Return (x, y) of the center of cell containing provided text 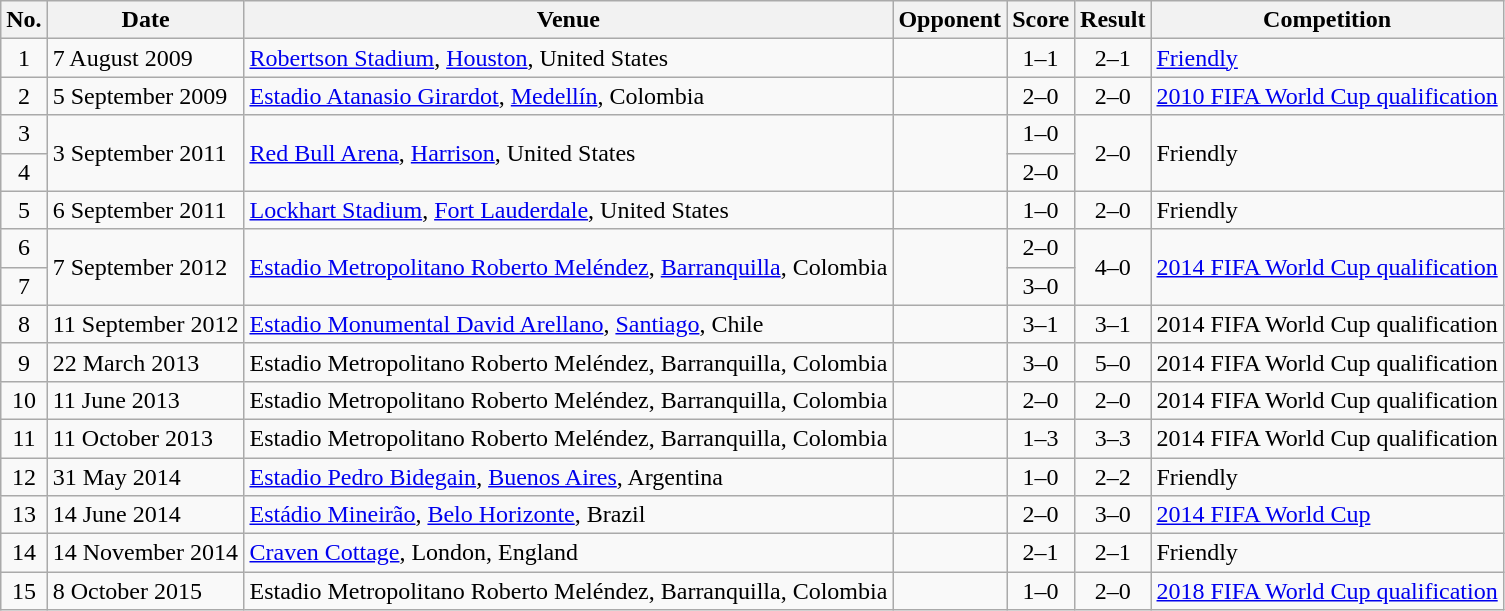
7 August 2009 (146, 58)
Craven Cottage, London, England (568, 553)
4 (24, 172)
10 (24, 400)
14 (24, 553)
Estádio Mineirão, Belo Horizonte, Brazil (568, 515)
14 November 2014 (146, 553)
6 (24, 248)
2–2 (1113, 477)
1–1 (1041, 58)
11 October 2013 (146, 438)
2014 FIFA World Cup (1327, 515)
22 March 2013 (146, 362)
Estadio Pedro Bidegain, Buenos Aires, Argentina (568, 477)
Opponent (950, 20)
8 (24, 324)
No. (24, 20)
7 (24, 286)
Venue (568, 20)
2 (24, 96)
Lockhart Stadium, Fort Lauderdale, United States (568, 210)
11 (24, 438)
5–0 (1113, 362)
Score (1041, 20)
9 (24, 362)
13 (24, 515)
Result (1113, 20)
Robertson Stadium, Houston, United States (568, 58)
Date (146, 20)
3–3 (1113, 438)
2010 FIFA World Cup qualification (1327, 96)
7 September 2012 (146, 267)
1–3 (1041, 438)
6 September 2011 (146, 210)
8 October 2015 (146, 591)
5 September 2009 (146, 96)
Estadio Monumental David Arellano, Santiago, Chile (568, 324)
14 June 2014 (146, 515)
31 May 2014 (146, 477)
12 (24, 477)
3 September 2011 (146, 153)
11 September 2012 (146, 324)
11 June 2013 (146, 400)
Competition (1327, 20)
3 (24, 134)
Red Bull Arena, Harrison, United States (568, 153)
1 (24, 58)
2018 FIFA World Cup qualification (1327, 591)
15 (24, 591)
4–0 (1113, 267)
5 (24, 210)
Estadio Atanasio Girardot, Medellín, Colombia (568, 96)
